Capture the cell that displays the provided text and extract its (X, Y) central coordinate. 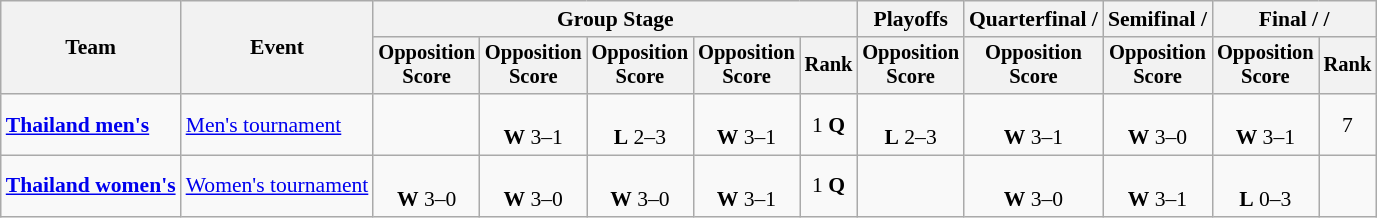
Women's tournament (278, 186)
Group Stage (615, 19)
Men's tournament (278, 124)
Quarterfinal / (1034, 19)
Thailand men's (91, 124)
Final / / (1294, 19)
L 0–3 (1266, 186)
Playoffs (910, 19)
Semifinal / (1158, 19)
Thailand women's (91, 186)
Team (91, 48)
Event (278, 48)
7 (1348, 124)
